Scan for the cell matching the given text and deliver its [X, Y] coordinate at center. 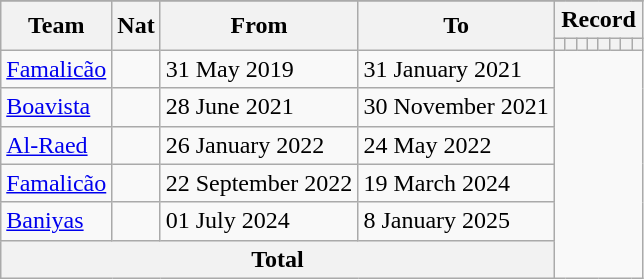
31 January 2021 [456, 69]
Boavista [56, 107]
Team [56, 26]
Al-Raed [56, 145]
From [259, 26]
01 July 2024 [259, 221]
To [456, 26]
24 May 2022 [456, 145]
Nat [136, 26]
Baniyas [56, 221]
31 May 2019 [259, 69]
Total [278, 259]
19 March 2024 [456, 183]
26 January 2022 [259, 145]
30 November 2021 [456, 107]
28 June 2021 [259, 107]
22 September 2022 [259, 183]
8 January 2025 [456, 221]
Record [598, 20]
